For the text-containing cell, return its midpoint in (x, y) coordinate format. 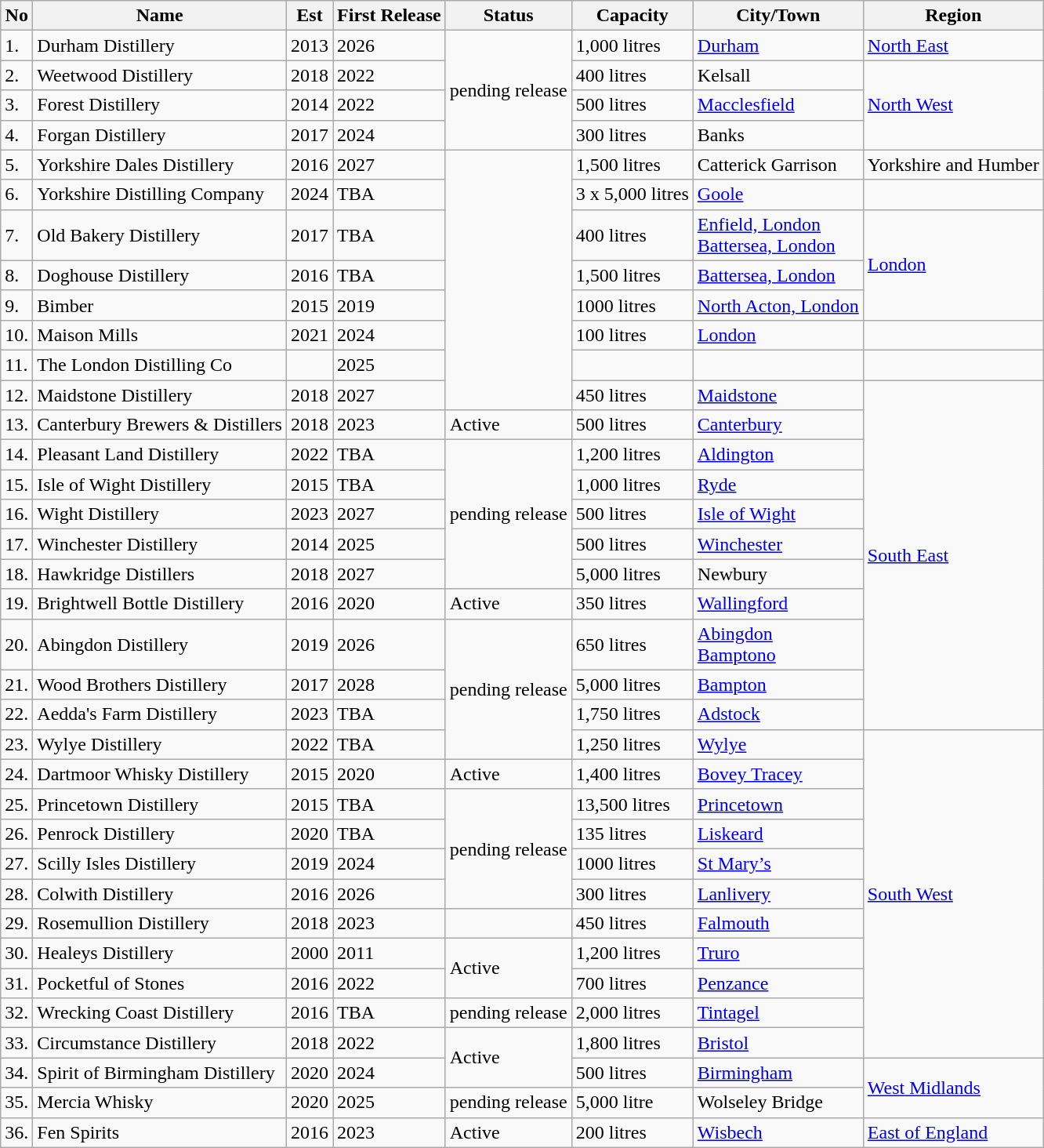
Pocketful of Stones (160, 983)
7. (17, 235)
Weetwood Distillery (160, 75)
Canterbury (778, 425)
2,000 litres (632, 1013)
Wrecking Coast Distillery (160, 1013)
700 litres (632, 983)
32. (17, 1013)
Catterick Garrison (778, 165)
Lanlivery (778, 893)
1,400 litres (632, 774)
Isle of Wight Distillery (160, 485)
3. (17, 105)
135 litres (632, 834)
Healeys Distillery (160, 954)
Birmingham (778, 1073)
Fen Spirits (160, 1132)
Maidstone (778, 394)
17. (17, 544)
29. (17, 924)
4. (17, 135)
30. (17, 954)
Yorkshire Dales Distillery (160, 165)
33. (17, 1043)
13,500 litres (632, 804)
City/Town (778, 16)
1,800 litres (632, 1043)
28. (17, 893)
Mercia Whisky (160, 1103)
650 litres (632, 645)
Circumstance Distillery (160, 1043)
Princetown (778, 804)
Spirit of Birmingham Distillery (160, 1073)
Penrock Distillery (160, 834)
350 litres (632, 604)
Yorkshire and Humber (953, 165)
Maison Mills (160, 335)
Bristol (778, 1043)
Banks (778, 135)
Canterbury Brewers & Distillers (160, 425)
Wylye (778, 744)
Wylye Distillery (160, 744)
Tintagel (778, 1013)
12. (17, 394)
1. (17, 45)
36. (17, 1132)
Penzance (778, 983)
Durham (778, 45)
Doghouse Distillery (160, 275)
Old Bakery Distillery (160, 235)
8. (17, 275)
Est (309, 16)
Region (953, 16)
11. (17, 365)
Wisbech (778, 1132)
Wight Distillery (160, 514)
25. (17, 804)
5,000 litre (632, 1103)
31. (17, 983)
East of England (953, 1132)
AbingdonBamptono (778, 645)
First Release (390, 16)
22. (17, 714)
Wallingford (778, 604)
Dartmoor Whisky Distillery (160, 774)
34. (17, 1073)
13. (17, 425)
2028 (390, 685)
West Midlands (953, 1088)
27. (17, 863)
Truro (778, 954)
South East (953, 554)
Ryde (778, 485)
Aldington (778, 455)
16. (17, 514)
Rosemullion Distillery (160, 924)
35. (17, 1103)
Princetown Distillery (160, 804)
Wolseley Bridge (778, 1103)
Battersea, London (778, 275)
Durham Distillery (160, 45)
South West (953, 894)
3 x 5,000 litres (632, 194)
Enfield, LondonBattersea, London (778, 235)
Goole (778, 194)
Isle of Wight (778, 514)
Abingdon Distillery (160, 645)
North Acton, London (778, 305)
15. (17, 485)
Bimber (160, 305)
Macclesfield (778, 105)
Bovey Tracey (778, 774)
19. (17, 604)
Falmouth (778, 924)
Yorkshire Distilling Company (160, 194)
2011 (390, 954)
Status (508, 16)
Hawkridge Distillers (160, 574)
5. (17, 165)
Kelsall (778, 75)
Bampton (778, 685)
6. (17, 194)
Winchester (778, 544)
Wood Brothers Distillery (160, 685)
2. (17, 75)
St Mary’s (778, 863)
The London Distilling Co (160, 365)
Brightwell Bottle Distillery (160, 604)
18. (17, 574)
No (17, 16)
Capacity (632, 16)
North West (953, 105)
2000 (309, 954)
14. (17, 455)
1,750 litres (632, 714)
Winchester Distillery (160, 544)
Maidstone Distillery (160, 394)
Scilly Isles Distillery (160, 863)
1,250 litres (632, 744)
Forgan Distillery (160, 135)
Liskeard (778, 834)
North East (953, 45)
10. (17, 335)
Newbury (778, 574)
Colwith Distillery (160, 893)
2013 (309, 45)
Forest Distillery (160, 105)
200 litres (632, 1132)
26. (17, 834)
20. (17, 645)
24. (17, 774)
100 litres (632, 335)
9. (17, 305)
21. (17, 685)
Name (160, 16)
Pleasant Land Distillery (160, 455)
2021 (309, 335)
23. (17, 744)
Adstock (778, 714)
Aedda's Farm Distillery (160, 714)
